Return (X, Y) of the center of cell containing provided text 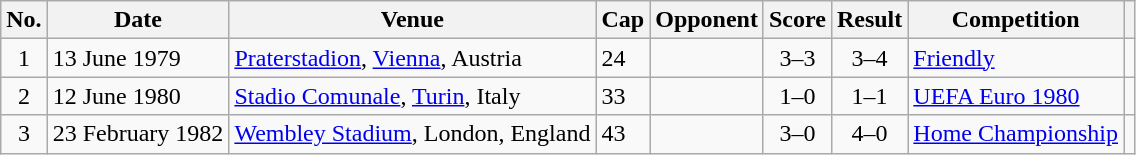
1 (24, 58)
13 June 1979 (138, 58)
43 (623, 134)
24 (623, 58)
4–0 (869, 134)
12 June 1980 (138, 96)
Home Championship (1016, 134)
3–0 (797, 134)
Friendly (1016, 58)
UEFA Euro 1980 (1016, 96)
No. (24, 20)
3–3 (797, 58)
1–1 (869, 96)
Score (797, 20)
Wembley Stadium, London, England (412, 134)
Result (869, 20)
2 (24, 96)
23 February 1982 (138, 134)
Praterstadion, Vienna, Austria (412, 58)
1–0 (797, 96)
Cap (623, 20)
33 (623, 96)
Opponent (707, 20)
Venue (412, 20)
Stadio Comunale, Turin, Italy (412, 96)
Date (138, 20)
3 (24, 134)
Competition (1016, 20)
3–4 (869, 58)
